Determine the (X, Y) coordinate at the center of the cell enclosing the given text.  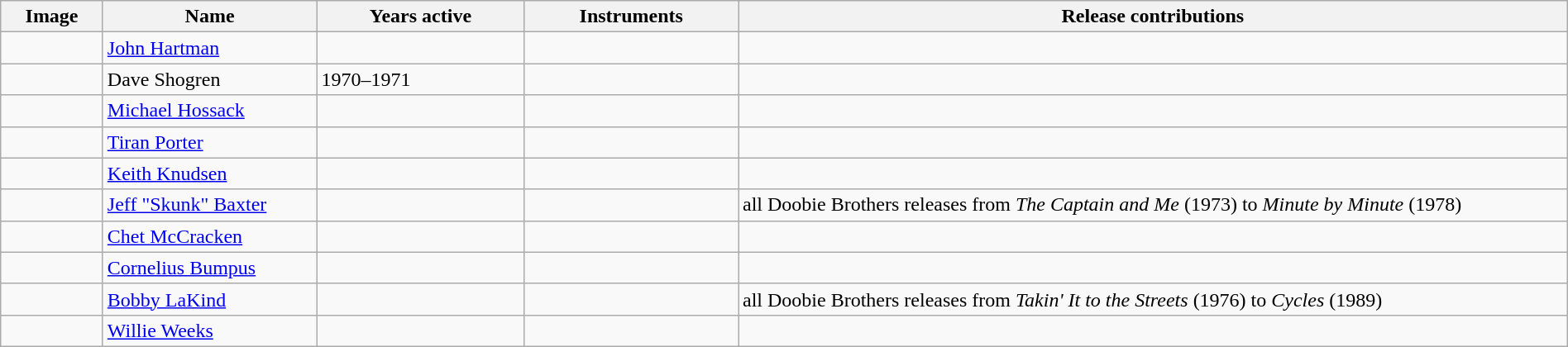
Instruments (632, 17)
Bobby LaKind (210, 299)
Keith Knudsen (210, 173)
all Doobie Brothers releases from Takin' It to the Streets (1976) to Cycles (1989) (1153, 299)
Name (210, 17)
Willie Weeks (210, 330)
Tiran Porter (210, 142)
Release contributions (1153, 17)
Chet McCracken (210, 236)
Years active (420, 17)
Image (52, 17)
John Hartman (210, 48)
Michael Hossack (210, 111)
Cornelius Bumpus (210, 268)
Dave Shogren (210, 79)
all Doobie Brothers releases from The Captain and Me (1973) to Minute by Minute (1978) (1153, 205)
1970–1971 (420, 79)
Jeff "Skunk" Baxter (210, 205)
